Return (x, y) of the center of cell containing provided text 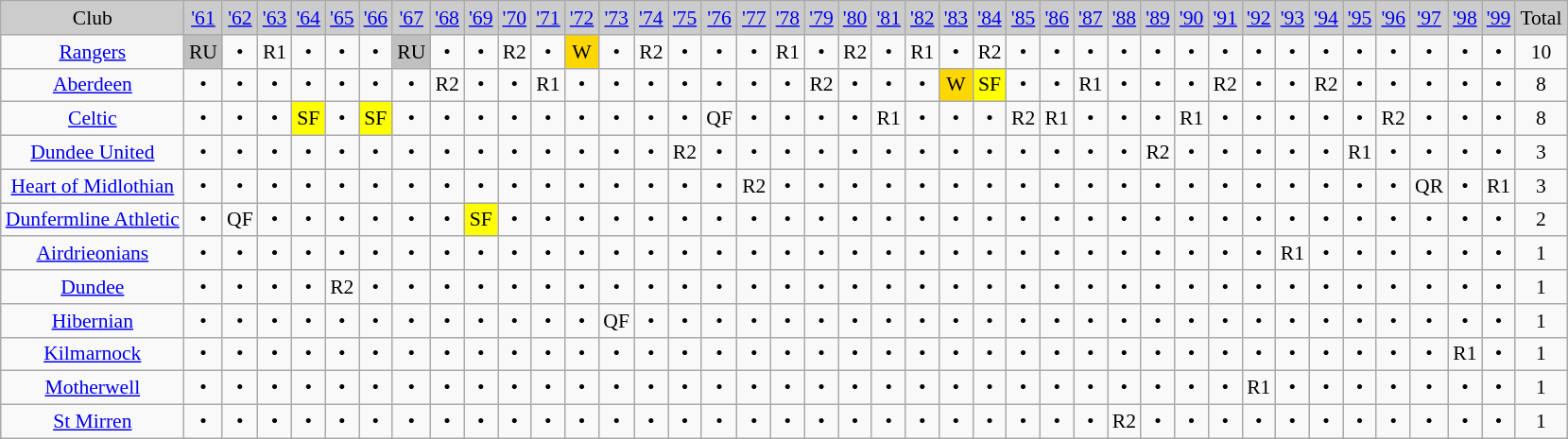
'66 (376, 18)
Hibernian (93, 321)
'81 (888, 18)
Celtic (93, 119)
'98 (1465, 18)
'65 (342, 18)
Aberdeen (93, 85)
'80 (855, 18)
'91 (1225, 18)
Airdrieonians (93, 254)
'96 (1393, 18)
Heart of Midlothian (93, 186)
St Mirren (93, 422)
'75 (685, 18)
'67 (411, 18)
'63 (275, 18)
'92 (1259, 18)
Total (1541, 18)
'68 (447, 18)
'64 (308, 18)
'73 (616, 18)
'99 (1499, 18)
'74 (651, 18)
'70 (514, 18)
'79 (821, 18)
Kilmarnock (93, 354)
Rangers (93, 52)
'94 (1326, 18)
'86 (1057, 18)
QR (1429, 186)
Dundee United (93, 153)
Dunfermline Athletic (93, 220)
'82 (922, 18)
'62 (240, 18)
Motherwell (93, 388)
'72 (582, 18)
'93 (1293, 18)
2 (1541, 220)
'97 (1429, 18)
'77 (754, 18)
'83 (956, 18)
'76 (719, 18)
Dundee (93, 287)
'61 (203, 18)
'88 (1125, 18)
'90 (1192, 18)
'85 (1024, 18)
Club (93, 18)
10 (1541, 52)
'87 (1091, 18)
'69 (481, 18)
'78 (788, 18)
'89 (1158, 18)
'84 (990, 18)
'71 (548, 18)
'95 (1360, 18)
